Locate the cell with the specified text and output its [X, Y] center coordinate. 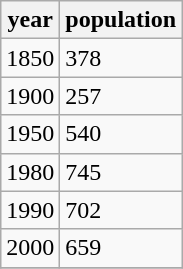
1850 [30, 58]
1900 [30, 96]
378 [121, 58]
702 [121, 210]
year [30, 20]
2000 [30, 248]
1980 [30, 172]
659 [121, 248]
257 [121, 96]
1950 [30, 134]
540 [121, 134]
population [121, 20]
745 [121, 172]
1990 [30, 210]
